Scan for the cell matching the given text and deliver its (X, Y) coordinate at center. 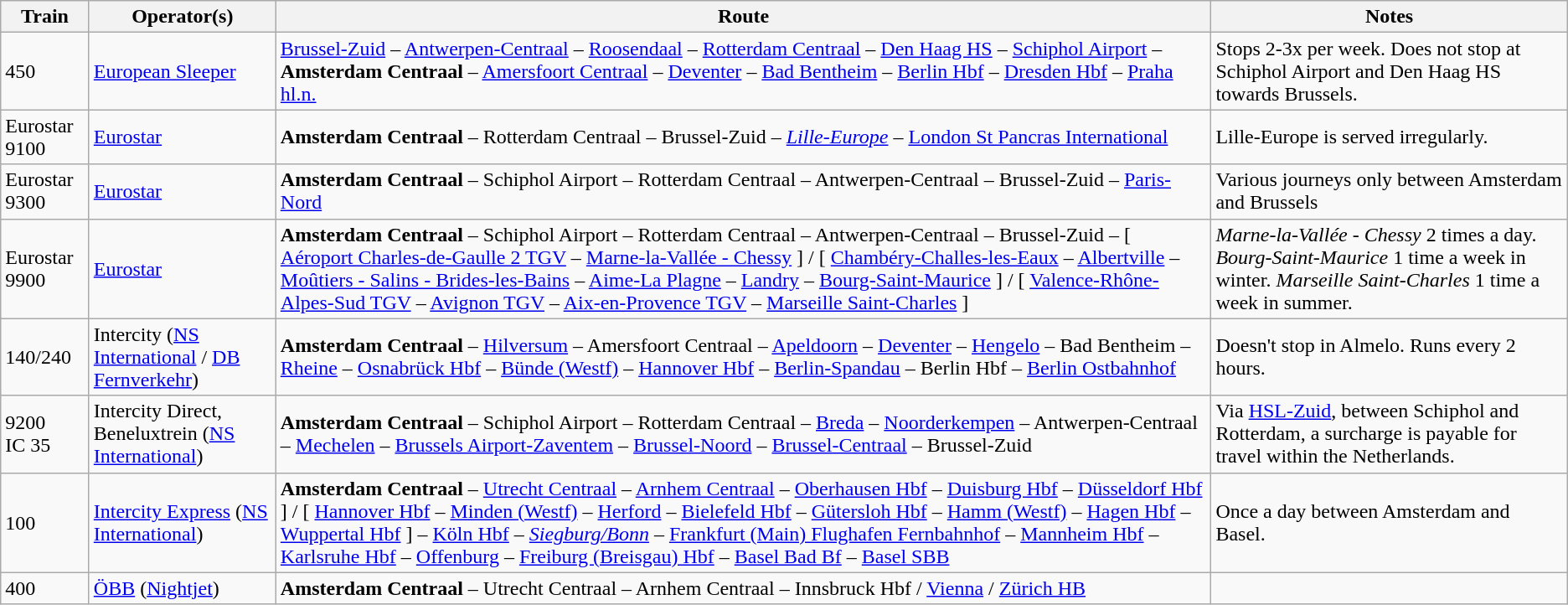
Stops 2-3x per week. Does not stop at Schiphol Airport and Den Haag HS towards Brussels. (1389, 71)
Lille-Europe is served irregularly. (1389, 137)
Via HSL-Zuid, between Schiphol and Rotterdam, a surcharge is payable for travel within the Netherlands. (1389, 434)
Doesn't stop in Almelo. Runs every 2 hours. (1389, 357)
Intercity Direct, Beneluxtrein (NS International) (183, 434)
Eurostar 9300 (45, 191)
ÖBB (Nightjet) (183, 588)
Operator(s) (183, 17)
Marne-la-Vallée - Chessy 2 times a day. Bourg-Saint-Maurice 1 time a week in winter. Marseille Saint-Charles 1 time a week in summer. (1389, 268)
Once a day between Amsterdam and Basel. (1389, 523)
Amsterdam Centraal – Utrecht Centraal – Arnhem Centraal – Innsbruck Hbf / Vienna / Zürich HB (744, 588)
Eurostar 9100 (45, 137)
400 (45, 588)
Eurostar 9900 (45, 268)
9200IC 35 (45, 434)
450 (45, 71)
Route (744, 17)
Various journeys only between Amsterdam and Brussels (1389, 191)
Intercity Express (NS International) (183, 523)
European Sleeper (183, 71)
Amsterdam Centraal – Schiphol Airport – Rotterdam Centraal – Antwerpen-Centraal – Brussel-Zuid – Paris-Nord (744, 191)
140/240 (45, 357)
Amsterdam Centraal – Rotterdam Centraal – Brussel-Zuid – Lille-Europe – London St Pancras International (744, 137)
100 (45, 523)
Intercity (NS International / DB Fernverkehr) (183, 357)
Notes (1389, 17)
Train (45, 17)
